Identify which cell holds the provided text, then report its [X, Y] central coordinate. 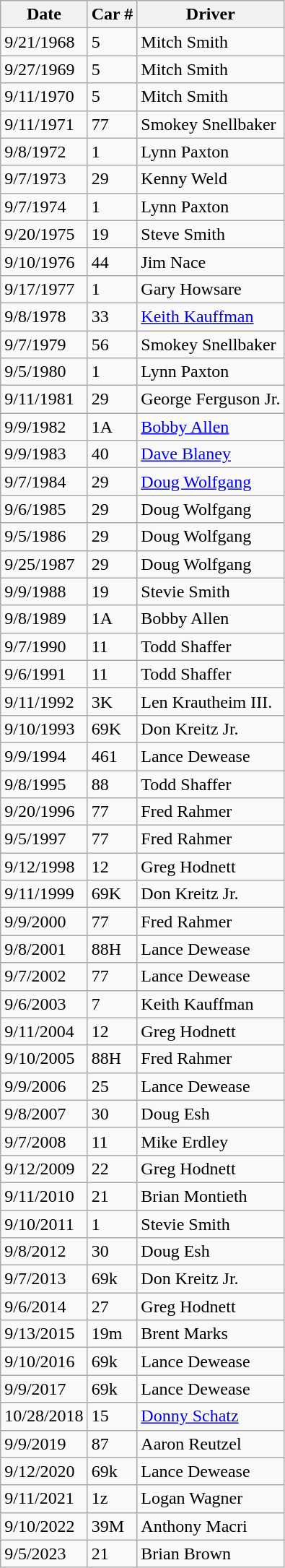
9/9/2006 [44, 1086]
9/11/1999 [44, 894]
9/11/1981 [44, 399]
Date [44, 14]
7 [113, 1004]
33 [113, 316]
Car # [113, 14]
9/13/2015 [44, 1334]
9/20/1975 [44, 234]
9/11/1992 [44, 701]
9/8/2012 [44, 1252]
15 [113, 1416]
9/10/2022 [44, 1526]
9/7/2002 [44, 976]
87 [113, 1444]
Dave Blaney [211, 454]
9/7/2008 [44, 1141]
9/5/1986 [44, 537]
Anthony Macri [211, 1526]
9/12/2009 [44, 1169]
9/27/1969 [44, 69]
9/17/1977 [44, 289]
9/21/1968 [44, 42]
9/20/1996 [44, 812]
9/8/1978 [44, 316]
Brent Marks [211, 1334]
40 [113, 454]
Gary Howsare [211, 289]
22 [113, 1169]
9/9/2017 [44, 1389]
9/11/2010 [44, 1196]
9/7/1973 [44, 179]
9/8/1972 [44, 152]
George Ferguson Jr. [211, 399]
9/10/1993 [44, 729]
9/6/2003 [44, 1004]
Brian Montieth [211, 1196]
9/6/2014 [44, 1307]
9/9/2000 [44, 922]
Brian Brown [211, 1554]
9/10/2011 [44, 1224]
9/25/1987 [44, 564]
Jim Nace [211, 261]
9/12/2020 [44, 1471]
Steve Smith [211, 234]
Driver [211, 14]
9/8/1995 [44, 784]
9/9/1982 [44, 427]
9/9/1983 [44, 454]
9/5/2023 [44, 1554]
9/7/1979 [44, 345]
Logan Wagner [211, 1499]
Mike Erdley [211, 1141]
9/7/1974 [44, 207]
9/7/1990 [44, 646]
9/8/2007 [44, 1114]
44 [113, 261]
39M [113, 1526]
9/10/2016 [44, 1361]
10/28/2018 [44, 1416]
9/11/1970 [44, 97]
Donny Schatz [211, 1416]
88 [113, 784]
9/9/1988 [44, 592]
9/10/2005 [44, 1059]
9/9/2019 [44, 1444]
27 [113, 1307]
1z [113, 1499]
Kenny Weld [211, 179]
9/5/1980 [44, 372]
461 [113, 756]
9/11/1971 [44, 124]
3K [113, 701]
25 [113, 1086]
9/8/2001 [44, 949]
19m [113, 1334]
56 [113, 345]
9/8/1989 [44, 619]
Aaron Reutzel [211, 1444]
9/10/1976 [44, 261]
9/5/1997 [44, 839]
9/6/1985 [44, 509]
9/11/2021 [44, 1499]
9/12/1998 [44, 867]
9/9/1994 [44, 756]
Len Krautheim III. [211, 701]
9/6/1991 [44, 674]
9/11/2004 [44, 1031]
9/7/1984 [44, 482]
9/7/2013 [44, 1279]
